Determine the (X, Y) coordinate at the center of the cell enclosing the given text.  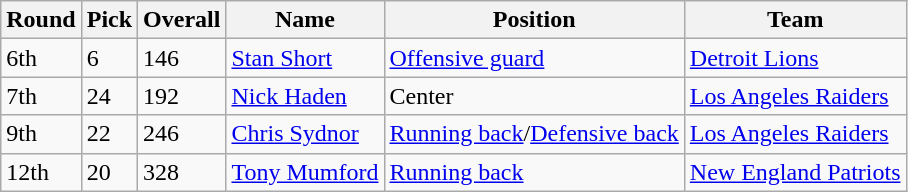
Running back (534, 172)
Chris Sydnor (305, 134)
20 (109, 172)
192 (182, 96)
246 (182, 134)
Pick (109, 20)
Stan Short (305, 58)
Position (534, 20)
24 (109, 96)
Overall (182, 20)
328 (182, 172)
6th (41, 58)
Tony Mumford (305, 172)
22 (109, 134)
New England Patriots (795, 172)
Nick Haden (305, 96)
Center (534, 96)
7th (41, 96)
9th (41, 134)
Detroit Lions (795, 58)
Round (41, 20)
6 (109, 58)
12th (41, 172)
Team (795, 20)
146 (182, 58)
Running back/Defensive back (534, 134)
Offensive guard (534, 58)
Name (305, 20)
